From the cell containing the given text, extract its center point as [x, y] coordinate. 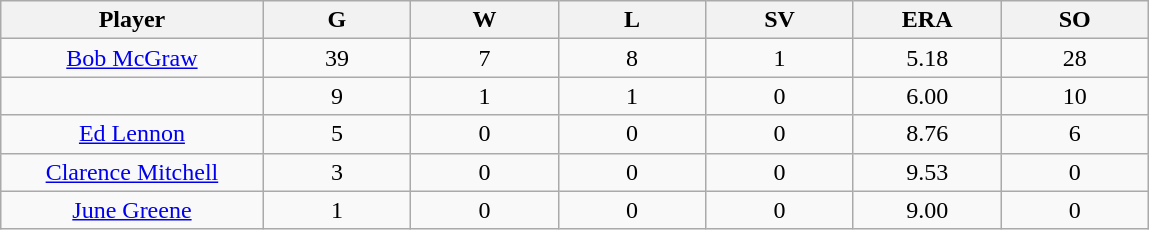
39 [337, 58]
5 [337, 134]
3 [337, 172]
28 [1075, 58]
SV [780, 20]
6 [1075, 134]
9.00 [927, 210]
8 [632, 58]
L [632, 20]
7 [485, 58]
8.76 [927, 134]
June Greene [132, 210]
SO [1075, 20]
6.00 [927, 96]
Clarence Mitchell [132, 172]
G [337, 20]
10 [1075, 96]
Ed Lennon [132, 134]
9 [337, 96]
5.18 [927, 58]
Bob McGraw [132, 58]
W [485, 20]
ERA [927, 20]
Player [132, 20]
9.53 [927, 172]
